Return [X, Y] of the center of cell containing provided text 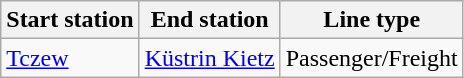
Passenger/Freight [372, 58]
Start station [70, 20]
End station [210, 20]
Küstrin Kietz [210, 58]
Tczew [70, 58]
Line type [372, 20]
